Return [X, Y] of the center of cell containing provided text 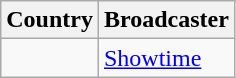
Country [50, 20]
Broadcaster [166, 20]
Showtime [166, 58]
